Locate the cell with the specified text and output its (x, y) center coordinate. 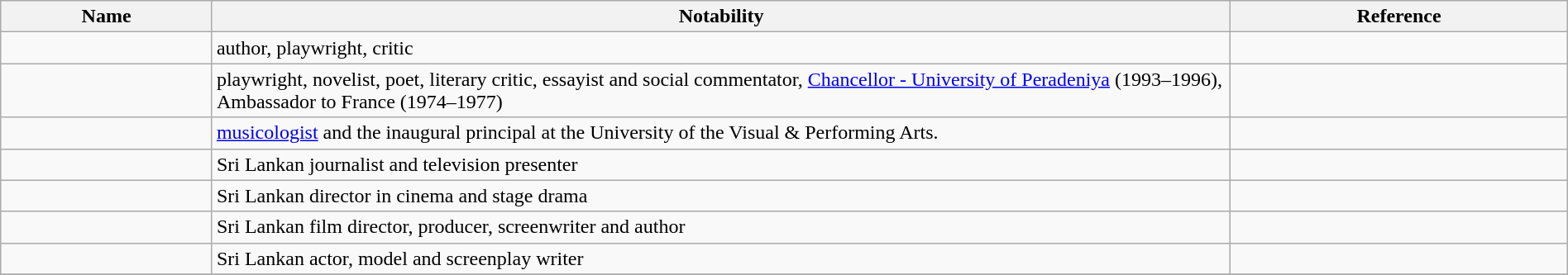
Sri Lankan film director, producer, screenwriter and author (721, 227)
author, playwright, critic (721, 48)
Sri Lankan journalist and television presenter (721, 164)
Sri Lankan director in cinema and stage drama (721, 196)
Name (107, 17)
musicologist and the inaugural principal at the University of the Visual & Performing Arts. (721, 133)
Sri Lankan actor, model and screenplay writer (721, 258)
Reference (1399, 17)
Notability (721, 17)
